Return [x, y] of the center of cell containing provided text 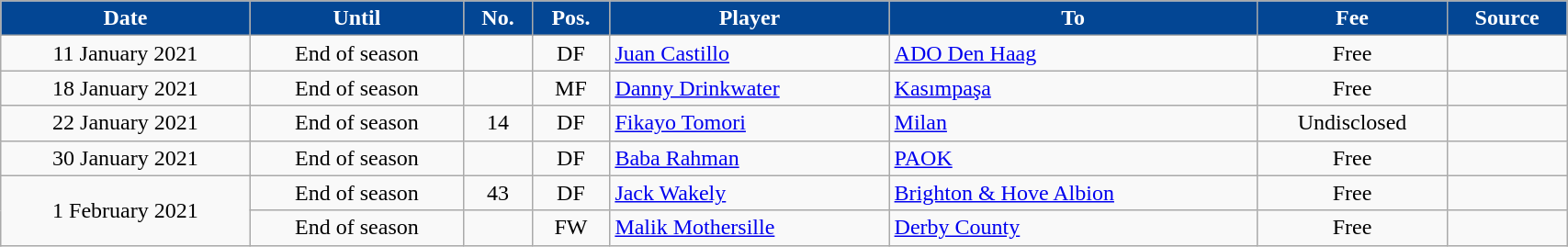
Source [1507, 18]
MF [571, 88]
Until [356, 18]
Brighton & Hove Albion [1073, 193]
Malik Mothersille [750, 228]
30 January 2021 [125, 158]
Undisclosed [1352, 123]
Fee [1352, 18]
FW [571, 228]
18 January 2021 [125, 88]
1 February 2021 [125, 210]
PAOK [1073, 158]
Juan Castillo [750, 53]
Danny Drinkwater [750, 88]
14 [498, 123]
Milan [1073, 123]
Jack Wakely [750, 193]
Baba Rahman [750, 158]
ADO Den Haag [1073, 53]
To [1073, 18]
No. [498, 18]
Date [125, 18]
Kasımpaşa [1073, 88]
43 [498, 193]
Player [750, 18]
22 January 2021 [125, 123]
Fikayo Tomori [750, 123]
11 January 2021 [125, 53]
Derby County [1073, 228]
Pos. [571, 18]
